Identify which cell holds the provided text, then report its [X, Y] central coordinate. 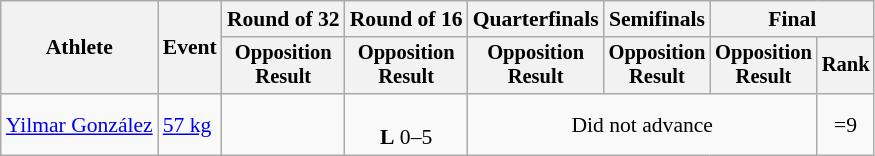
Rank [846, 66]
Round of 16 [406, 19]
Athlete [80, 48]
Did not advance [642, 124]
57 kg [190, 124]
=9 [846, 124]
Final [792, 19]
Yilmar González [80, 124]
Semifinals [658, 19]
Quarterfinals [536, 19]
Event [190, 48]
Round of 32 [284, 19]
L 0–5 [406, 124]
